Extract the [x, y] coordinate from the center of the cell holding the provided text.  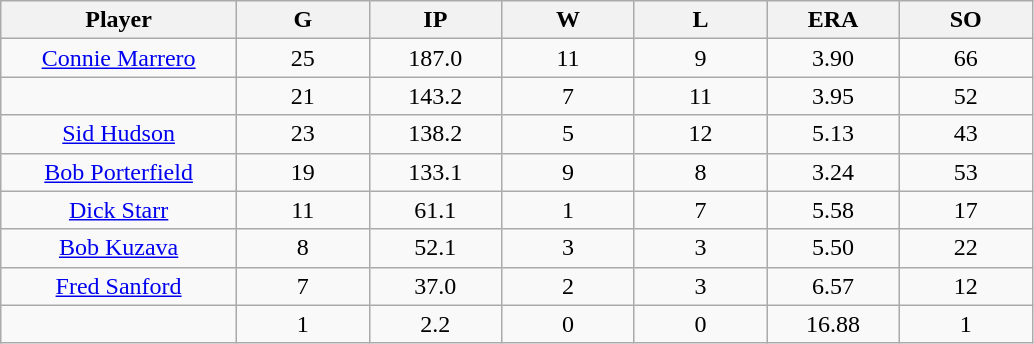
61.1 [436, 210]
138.2 [436, 134]
22 [966, 248]
16.88 [834, 324]
43 [966, 134]
Bob Kuzava [119, 248]
ERA [834, 20]
17 [966, 210]
53 [966, 172]
21 [302, 96]
187.0 [436, 58]
66 [966, 58]
5.50 [834, 248]
Connie Marrero [119, 58]
6.57 [834, 286]
3.90 [834, 58]
2 [568, 286]
143.2 [436, 96]
Dick Starr [119, 210]
3.24 [834, 172]
5.58 [834, 210]
23 [302, 134]
IP [436, 20]
25 [302, 58]
52 [966, 96]
37.0 [436, 286]
Player [119, 20]
SO [966, 20]
52.1 [436, 248]
19 [302, 172]
2.2 [436, 324]
G [302, 20]
5.13 [834, 134]
3.95 [834, 96]
Fred Sanford [119, 286]
Bob Porterfield [119, 172]
Sid Hudson [119, 134]
5 [568, 134]
L [700, 20]
133.1 [436, 172]
W [568, 20]
